Return the [x, y] coordinate for the center point of the cell that contains the specified text.  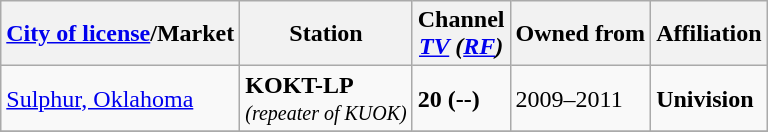
City of license/Market [120, 34]
ChannelTV (RF) [461, 34]
2009–2011 [580, 98]
Owned from [580, 34]
Station [326, 34]
Affiliation [709, 34]
20 (--) [461, 98]
Sulphur, Oklahoma [120, 98]
Univision [709, 98]
KOKT-LP(repeater of KUOK) [326, 98]
